Locate the cell with the specified text and output its [X, Y] center coordinate. 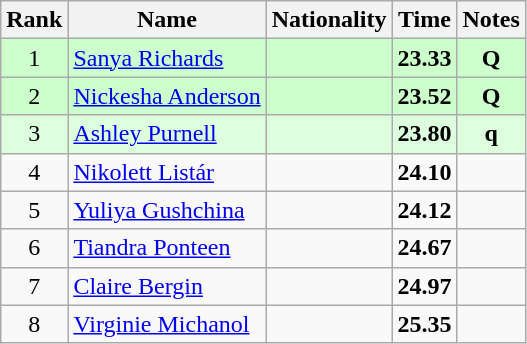
25.35 [424, 324]
23.33 [424, 58]
Sanya Richards [167, 58]
23.80 [424, 134]
23.52 [424, 96]
24.12 [424, 210]
q [491, 134]
2 [34, 96]
3 [34, 134]
24.67 [424, 248]
Name [167, 20]
4 [34, 172]
Nationality [329, 20]
Ashley Purnell [167, 134]
1 [34, 58]
5 [34, 210]
7 [34, 286]
Time [424, 20]
Tiandra Ponteen [167, 248]
24.97 [424, 286]
Yuliya Gushchina [167, 210]
Virginie Michanol [167, 324]
6 [34, 248]
24.10 [424, 172]
Rank [34, 20]
8 [34, 324]
Claire Bergin [167, 286]
Notes [491, 20]
Nikolett Listár [167, 172]
Nickesha Anderson [167, 96]
